Return the (x, y) coordinate for the center point of the cell that contains the specified text.  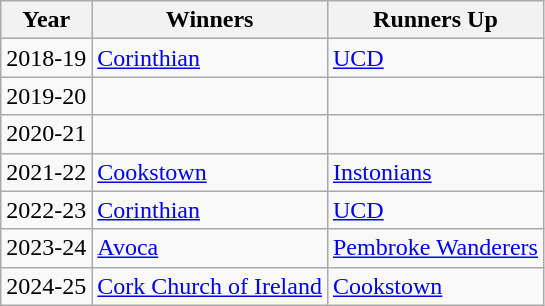
Pembroke Wanderers (435, 248)
Winners (210, 20)
Instonians (435, 172)
2018-19 (46, 58)
Avoca (210, 248)
2023-24 (46, 248)
Runners Up (435, 20)
2024-25 (46, 286)
Year (46, 20)
2021-22 (46, 172)
2019-20 (46, 96)
2022-23 (46, 210)
2020-21 (46, 134)
Cork Church of Ireland (210, 286)
